Scan for the cell matching the given text and deliver its (X, Y) coordinate at center. 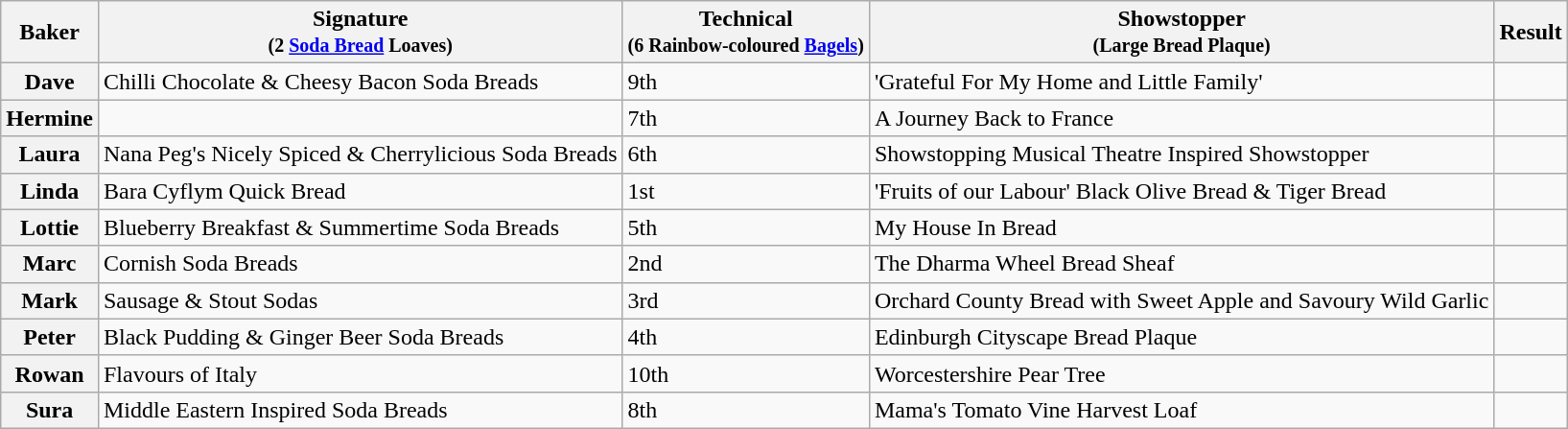
Middle Eastern Inspired Soda Breads (361, 410)
Bara Cyflym Quick Bread (361, 191)
Worcestershire Pear Tree (1182, 373)
Showstopping Musical Theatre Inspired Showstopper (1182, 155)
1st (746, 191)
Mark (50, 300)
Orchard County Bread with Sweet Apple and Savoury Wild Garlic (1182, 300)
Hermine (50, 118)
Cornish Soda Breads (361, 264)
10th (746, 373)
5th (746, 227)
Linda (50, 191)
Dave (50, 82)
Showstopper(Large Bread Plaque) (1182, 33)
4th (746, 337)
Nana Peg's Nicely Spiced & Cherrylicious Soda Breads (361, 155)
Mama's Tomato Vine Harvest Loaf (1182, 410)
Flavours of Italy (361, 373)
Black Pudding & Ginger Beer Soda Breads (361, 337)
Marc (50, 264)
Baker (50, 33)
Peter (50, 337)
Signature(2 Soda Bread Loaves) (361, 33)
'Grateful For My Home and Little Family' (1182, 82)
Blueberry Breakfast & Summertime Soda Breads (361, 227)
6th (746, 155)
Laura (50, 155)
Sausage & Stout Sodas (361, 300)
Rowan (50, 373)
'Fruits of our Labour' Black Olive Bread & Tiger Bread (1182, 191)
A Journey Back to France (1182, 118)
3rd (746, 300)
My House In Bread (1182, 227)
2nd (746, 264)
7th (746, 118)
Technical(6 Rainbow-coloured Bagels) (746, 33)
8th (746, 410)
Result (1531, 33)
Sura (50, 410)
The Dharma Wheel Bread Sheaf (1182, 264)
Edinburgh Cityscape Bread Plaque (1182, 337)
Chilli Chocolate & Cheesy Bacon Soda Breads (361, 82)
Lottie (50, 227)
9th (746, 82)
